Search for the cell housing the specified text and yield its (x, y) center coordinate. 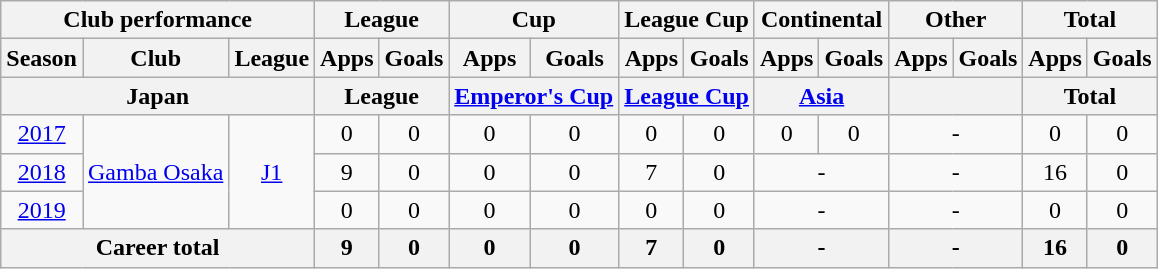
Gamba Osaka (155, 172)
Asia (821, 96)
Japan (158, 96)
Club (155, 58)
2018 (42, 172)
Other (956, 20)
2019 (42, 210)
J1 (272, 172)
Season (42, 58)
Career total (158, 248)
2017 (42, 134)
Emperor's Cup (534, 96)
Cup (534, 20)
Continental (821, 20)
Club performance (158, 20)
